Scan for the cell matching the given text and deliver its (x, y) coordinate at center. 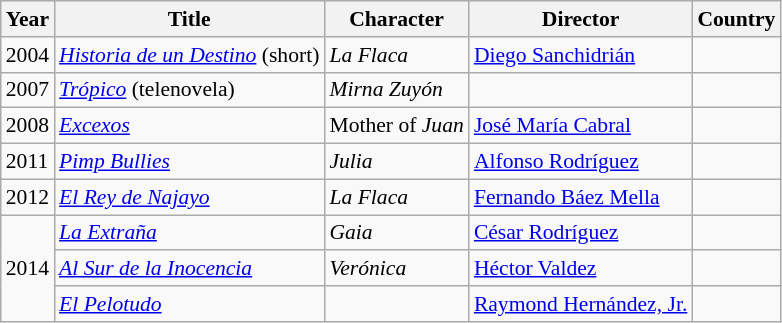
Héctor Valdez (581, 269)
Country (736, 19)
2014 (28, 268)
Trópico (telenovela) (189, 90)
La Extraña (189, 233)
Title (189, 19)
2012 (28, 197)
Fernando Báez Mella (581, 197)
Al Sur de la Inocencia (189, 269)
Alfonso Rodríguez (581, 162)
Mirna Zuyón (396, 90)
2011 (28, 162)
Character (396, 19)
Director (581, 19)
Mother of Juan (396, 126)
Pimp Bullies (189, 162)
Raymond Hernández, Jr. (581, 304)
El Pelotudo (189, 304)
Julia (396, 162)
César Rodríguez (581, 233)
El Rey de Najayo (189, 197)
Excexos (189, 126)
2007 (28, 90)
2004 (28, 55)
Diego Sanchidrián (581, 55)
Gaia (396, 233)
Verónica (396, 269)
Historia de un Destino (short) (189, 55)
Year (28, 19)
José María Cabral (581, 126)
2008 (28, 126)
